Determine the [x, y] coordinate at the center of the cell enclosing the given text.  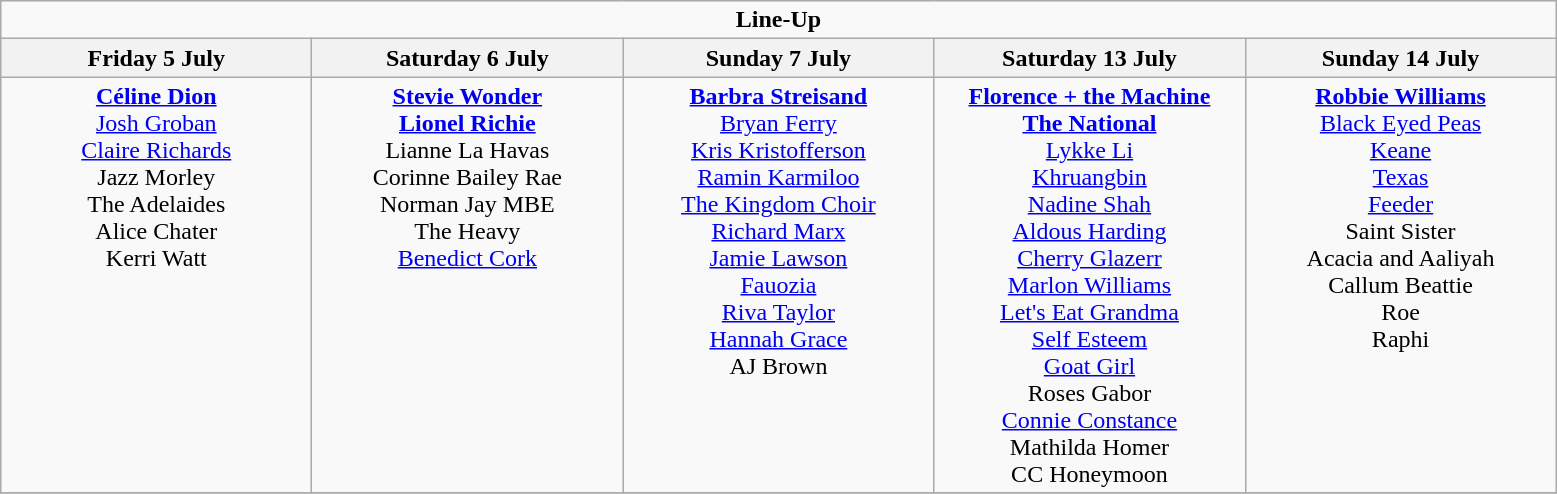
Friday 5 July [156, 58]
Robbie WilliamsBlack Eyed Peas Keane Texas Feeder Saint Sister Acacia and Aaliyah Callum Beattie Roe Raphi [1400, 285]
Line-Up [778, 20]
Sunday 7 July [778, 58]
Sunday 14 July [1400, 58]
Saturday 13 July [1090, 58]
Stevie Wonder Lionel Richie Lianne La Havas Corinne Bailey Rae Norman Jay MBE The Heavy Benedict Cork [468, 285]
Saturday 6 July [468, 58]
Barbra Streisand Bryan Ferry Kris Kristofferson Ramin Karmiloo The Kingdom Choir Richard Marx Jamie Lawson Fauozia Riva Taylor Hannah Grace AJ Brown [778, 285]
Céline DionJosh GrobanClaire RichardsJazz MorleyThe AdelaidesAlice ChaterKerri Watt [156, 285]
